Detect which cell encompasses the target text, then output its (X, Y) center coordinate. 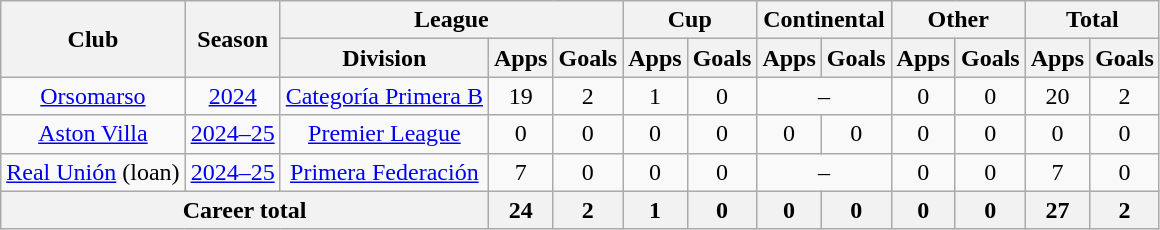
Orsomarso (93, 96)
Career total (245, 210)
Division (384, 58)
27 (1057, 210)
Cup (690, 20)
19 (521, 96)
Premier League (384, 134)
Aston Villa (93, 134)
Season (232, 39)
Categoría Primera B (384, 96)
League (452, 20)
2024 (232, 96)
Total (1092, 20)
Continental (824, 20)
Club (93, 39)
24 (521, 210)
Real Unión (loan) (93, 172)
Primera Federación (384, 172)
Other (958, 20)
20 (1057, 96)
